Determine the (X, Y) coordinate at the center of the cell enclosing the given text.  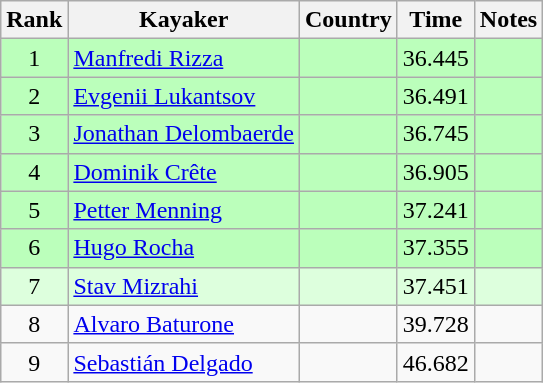
39.728 (436, 324)
36.745 (436, 134)
36.491 (436, 96)
37.355 (436, 248)
Dominik Crête (184, 172)
Rank (34, 20)
Country (349, 20)
Evgenii Lukantsov (184, 96)
2 (34, 96)
9 (34, 362)
Sebastián Delgado (184, 362)
Jonathan Delombaerde (184, 134)
3 (34, 134)
46.682 (436, 362)
6 (34, 248)
Manfredi Rizza (184, 58)
1 (34, 58)
36.445 (436, 58)
7 (34, 286)
Hugo Rocha (184, 248)
Notes (508, 20)
Alvaro Baturone (184, 324)
Stav Mizrahi (184, 286)
4 (34, 172)
37.451 (436, 286)
Time (436, 20)
Kayaker (184, 20)
37.241 (436, 210)
36.905 (436, 172)
Petter Menning (184, 210)
8 (34, 324)
5 (34, 210)
